Scan for the cell matching the given text and deliver its [X, Y] coordinate at center. 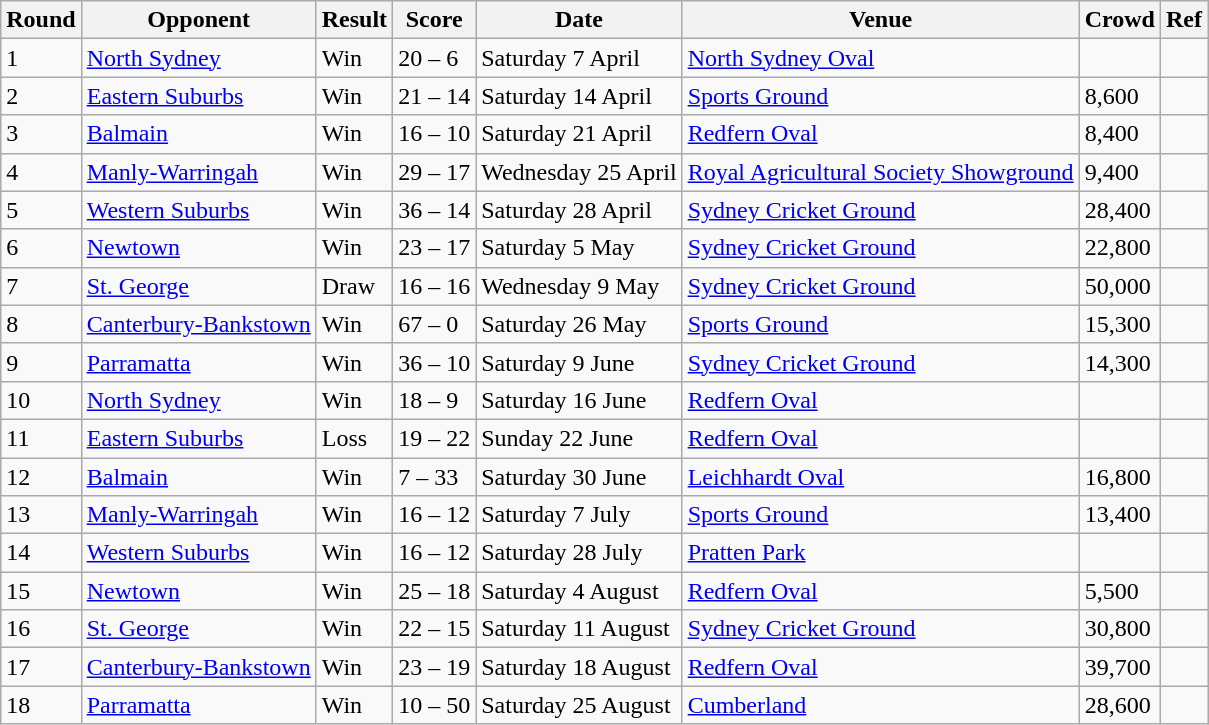
Saturday 4 August [579, 591]
16 – 16 [434, 286]
19 – 22 [434, 438]
Saturday 5 May [579, 248]
Opponent [198, 20]
Saturday 28 July [579, 553]
9 [41, 362]
Venue [880, 20]
10 – 50 [434, 705]
28,600 [1120, 705]
15 [41, 591]
16 [41, 629]
Crowd [1120, 20]
50,000 [1120, 286]
5 [41, 210]
Result [354, 20]
Saturday 28 April [579, 210]
28,400 [1120, 210]
Saturday 26 May [579, 324]
Saturday 11 August [579, 629]
17 [41, 667]
21 – 14 [434, 96]
20 – 6 [434, 58]
4 [41, 172]
Saturday 7 April [579, 58]
7 [41, 286]
25 – 18 [434, 591]
11 [41, 438]
Saturday 16 June [579, 400]
18 [41, 705]
14 [41, 553]
2 [41, 96]
Saturday 18 August [579, 667]
Round [41, 20]
Leichhardt Oval [880, 477]
22,800 [1120, 248]
Saturday 9 June [579, 362]
Saturday 25 August [579, 705]
13,400 [1120, 515]
22 – 15 [434, 629]
12 [41, 477]
Cumberland [880, 705]
Draw [354, 286]
Loss [354, 438]
36 – 14 [434, 210]
8 [41, 324]
Sunday 22 June [579, 438]
13 [41, 515]
15,300 [1120, 324]
North Sydney Oval [880, 58]
Ref [1184, 20]
18 – 9 [434, 400]
23 – 19 [434, 667]
7 – 33 [434, 477]
14,300 [1120, 362]
23 – 17 [434, 248]
39,700 [1120, 667]
3 [41, 134]
Wednesday 9 May [579, 286]
Royal Agricultural Society Showground [880, 172]
67 – 0 [434, 324]
10 [41, 400]
9,400 [1120, 172]
Saturday 7 July [579, 515]
Wednesday 25 April [579, 172]
Saturday 30 June [579, 477]
6 [41, 248]
Pratten Park [880, 553]
30,800 [1120, 629]
16 – 10 [434, 134]
Saturday 14 April [579, 96]
5,500 [1120, 591]
Date [579, 20]
8,400 [1120, 134]
29 – 17 [434, 172]
1 [41, 58]
Score [434, 20]
8,600 [1120, 96]
Saturday 21 April [579, 134]
36 – 10 [434, 362]
16,800 [1120, 477]
